Find where the given text appears and provide that cell's center as [x, y] coordinate. 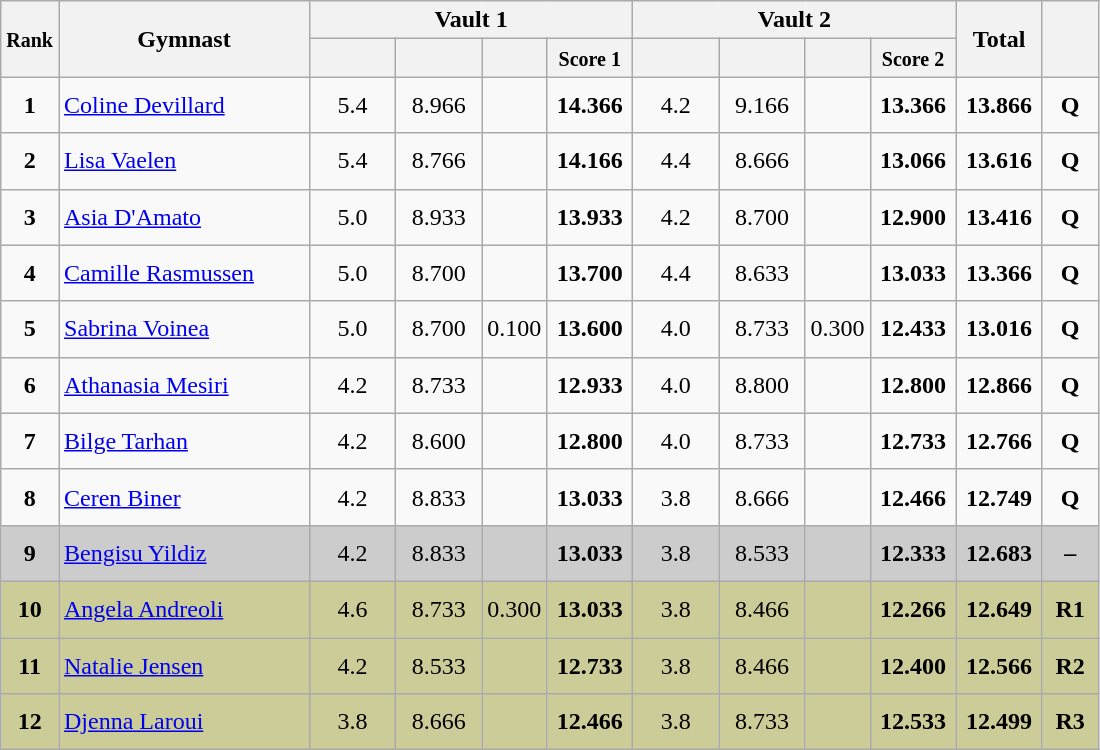
Coline Devillard [184, 105]
Vault 2 [794, 20]
12.683 [999, 553]
1 [30, 105]
Score 2 [913, 58]
2 [30, 161]
Asia D'Amato [184, 217]
12.933 [590, 385]
0.100 [514, 329]
Sabrina Voinea [184, 329]
7 [30, 441]
13.866 [999, 105]
Rank [30, 39]
R2 [1070, 666]
Bengisu Yildiz [184, 553]
12 [30, 722]
10 [30, 609]
Natalie Jensen [184, 666]
13.066 [913, 161]
9 [30, 553]
4.6 [353, 609]
13.600 [590, 329]
4 [30, 273]
13.933 [590, 217]
3 [30, 217]
8.633 [762, 273]
Angela Andreoli [184, 609]
12.566 [999, 666]
13.016 [999, 329]
14.166 [590, 161]
12.866 [999, 385]
R3 [1070, 722]
8 [30, 497]
12.900 [913, 217]
5 [30, 329]
12.400 [913, 666]
12.533 [913, 722]
9.166 [762, 105]
– [1070, 553]
Bilge Tarhan [184, 441]
Djenna Laroui [184, 722]
8.966 [439, 105]
R1 [1070, 609]
Score 1 [590, 58]
Gymnast [184, 39]
8.600 [439, 441]
Camille Rasmussen [184, 273]
13.700 [590, 273]
8.933 [439, 217]
8.800 [762, 385]
Athanasia Mesiri [184, 385]
12.499 [999, 722]
8.766 [439, 161]
12.749 [999, 497]
Vault 1 [472, 20]
Total [999, 39]
11 [30, 666]
12.433 [913, 329]
14.366 [590, 105]
6 [30, 385]
12.333 [913, 553]
Ceren Biner [184, 497]
12.766 [999, 441]
13.616 [999, 161]
12.649 [999, 609]
12.266 [913, 609]
13.416 [999, 217]
Lisa Vaelen [184, 161]
